For the text-containing cell, return its midpoint in (x, y) coordinate format. 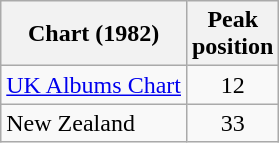
Chart (1982) (94, 34)
UK Albums Chart (94, 85)
Peakposition (232, 34)
New Zealand (94, 123)
12 (232, 85)
33 (232, 123)
